Locate the cell with the specified text and output its [x, y] center coordinate. 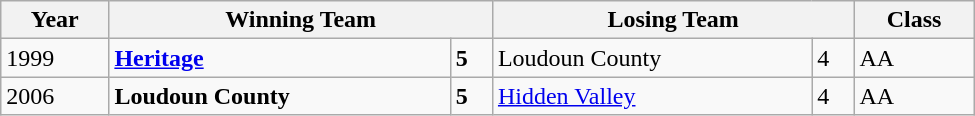
Hidden Valley [652, 96]
Class [914, 20]
1999 [55, 58]
Heritage [280, 58]
2006 [55, 96]
Losing Team [672, 20]
Year [55, 20]
Winning Team [301, 20]
